For the text-containing cell, return its midpoint in (X, Y) coordinate format. 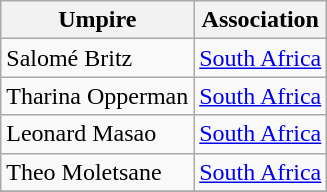
Umpire (98, 20)
Theo Moletsane (98, 172)
Association (260, 20)
Leonard Masao (98, 134)
Salomé Britz (98, 58)
Tharina Opperman (98, 96)
